For the text-containing cell, return its midpoint in (x, y) coordinate format. 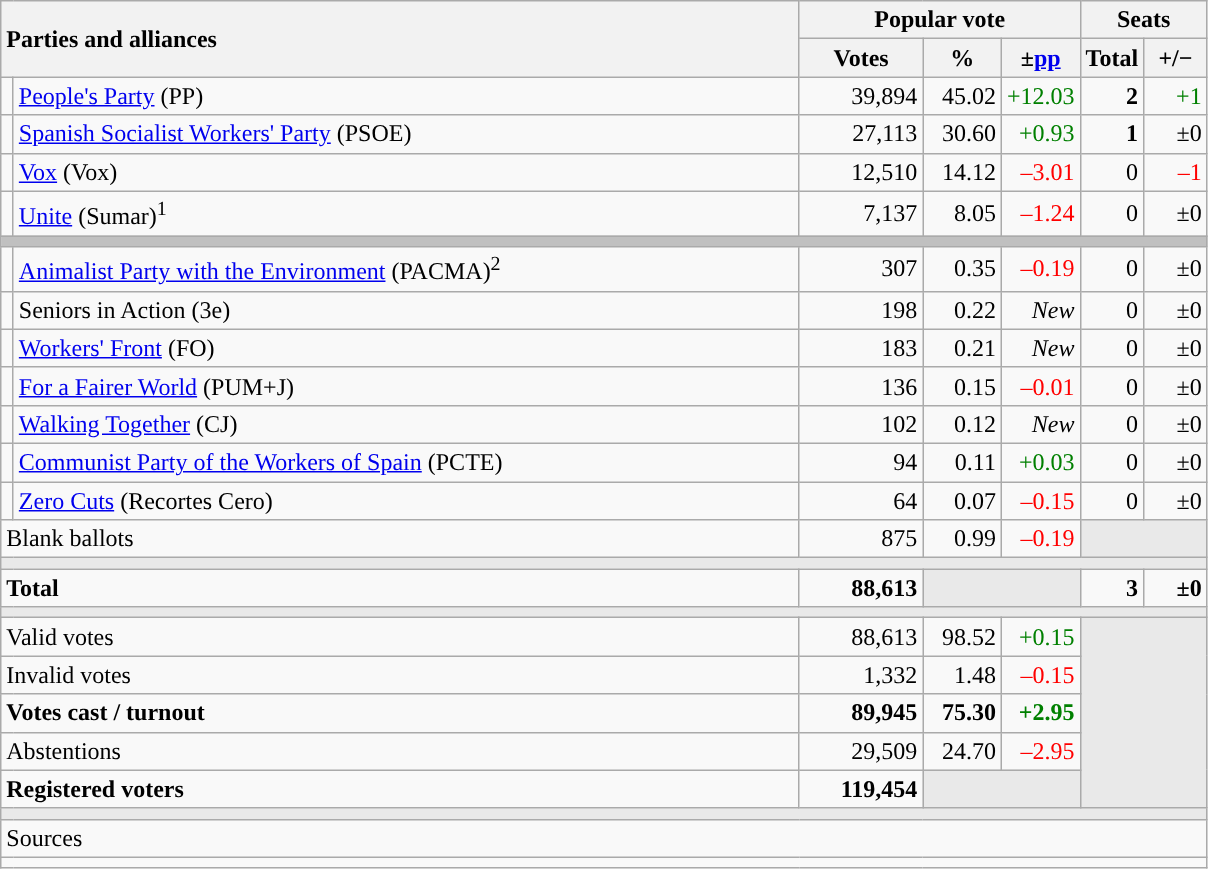
+12.03 (1040, 96)
Zero Cuts (Recortes Cero) (406, 501)
119,454 (861, 789)
+0.15 (1040, 637)
0.15 (962, 386)
Spanish Socialist Workers' Party (PSOE) (406, 134)
Popular vote (940, 20)
102 (861, 424)
75.30 (962, 713)
±pp (1040, 58)
0.22 (962, 310)
0.35 (962, 270)
Votes (861, 58)
307 (861, 270)
–1.24 (1040, 214)
0.07 (962, 501)
12,510 (861, 172)
875 (861, 539)
Blank ballots (400, 539)
0.12 (962, 424)
98.52 (962, 637)
Abstentions (400, 751)
+2.95 (1040, 713)
–2.95 (1040, 751)
Animalist Party with the Environment (PACMA)2 (406, 270)
30.60 (962, 134)
For a Fairer World (PUM+J) (406, 386)
94 (861, 462)
–3.01 (1040, 172)
45.02 (962, 96)
+/− (1176, 58)
% (962, 58)
198 (861, 310)
8.05 (962, 214)
Communist Party of the Workers of Spain (PCTE) (406, 462)
Walking Together (CJ) (406, 424)
14.12 (962, 172)
39,894 (861, 96)
183 (861, 348)
1,332 (861, 675)
0.21 (962, 348)
89,945 (861, 713)
+0.93 (1040, 134)
Seats (1144, 20)
29,509 (861, 751)
0.11 (962, 462)
Unite (Sumar)1 (406, 214)
7,137 (861, 214)
64 (861, 501)
2 (1112, 96)
Vox (Vox) (406, 172)
0.99 (962, 539)
+0.03 (1040, 462)
Invalid votes (400, 675)
–0.01 (1040, 386)
Parties and alliances (400, 39)
Valid votes (400, 637)
People's Party (PP) (406, 96)
Seniors in Action (3e) (406, 310)
Workers' Front (FO) (406, 348)
–1 (1176, 172)
Votes cast / turnout (400, 713)
1 (1112, 134)
Registered voters (400, 789)
3 (1112, 588)
1.48 (962, 675)
24.70 (962, 751)
+1 (1176, 96)
136 (861, 386)
27,113 (861, 134)
Sources (604, 838)
